Output the [x, y] coordinate of the center of the cell containing the given text.  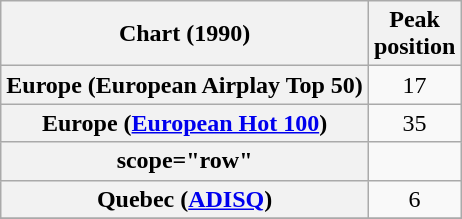
35 [414, 123]
Peakposition [414, 34]
Europe (European Airplay Top 50) [185, 85]
17 [414, 85]
Chart (1990) [185, 34]
Europe (European Hot 100) [185, 123]
Quebec (ADISQ) [185, 199]
scope="row" [185, 161]
6 [414, 199]
